Locate the cell with the specified text and output its [X, Y] center coordinate. 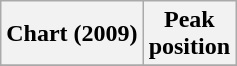
Chart (2009) [72, 34]
Peakposition [189, 34]
